From the cell containing the given text, extract its center point as [X, Y] coordinate. 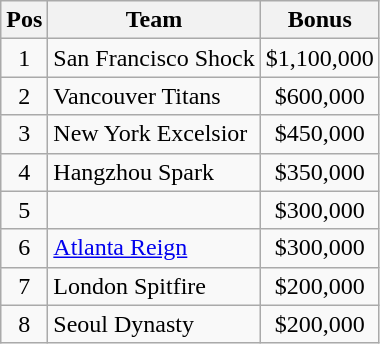
6 [24, 248]
$600,000 [320, 96]
New York Excelsior [154, 134]
Hangzhou Spark [154, 172]
8 [24, 324]
$1,100,000 [320, 58]
Team [154, 20]
Vancouver Titans [154, 96]
San Francisco Shock [154, 58]
London Spitfire [154, 286]
4 [24, 172]
7 [24, 286]
$450,000 [320, 134]
Pos [24, 20]
Bonus [320, 20]
5 [24, 210]
1 [24, 58]
Atlanta Reign [154, 248]
$350,000 [320, 172]
2 [24, 96]
Seoul Dynasty [154, 324]
3 [24, 134]
